Locate the cell with the specified text and output its [X, Y] center coordinate. 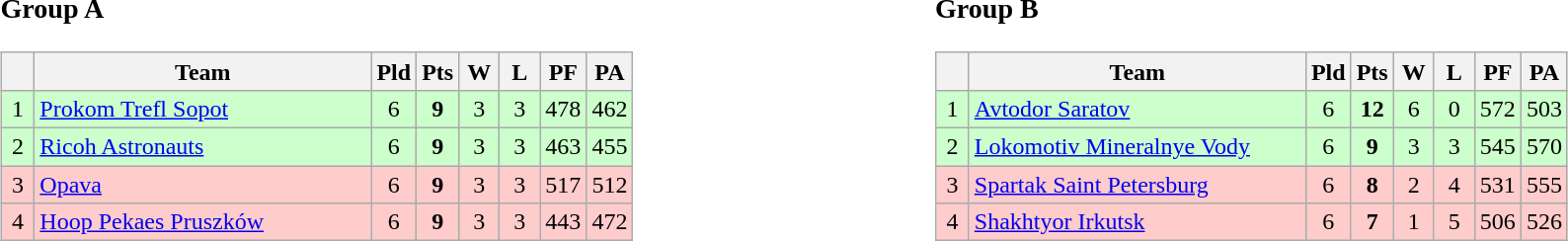
0 [1453, 109]
570 [1544, 147]
506 [1497, 222]
Spartak Saint Petersburg [1137, 185]
Lokomotiv Mineralnye Vody [1137, 147]
443 [563, 222]
526 [1544, 222]
Ricoh Astronauts [203, 147]
Shakhtyor Irkutsk [1137, 222]
512 [610, 185]
Prokom Trefl Sopot [203, 109]
517 [563, 185]
463 [563, 147]
478 [563, 109]
503 [1544, 109]
7 [1372, 222]
Opava [203, 185]
531 [1497, 185]
545 [1497, 147]
Hoop Pekaes Pruszków [203, 222]
462 [610, 109]
12 [1372, 109]
455 [610, 147]
Avtodor Saratov [1137, 109]
8 [1372, 185]
5 [1453, 222]
555 [1544, 185]
472 [610, 222]
572 [1497, 109]
